Find where the given text appears and provide that cell's center as (X, Y) coordinate. 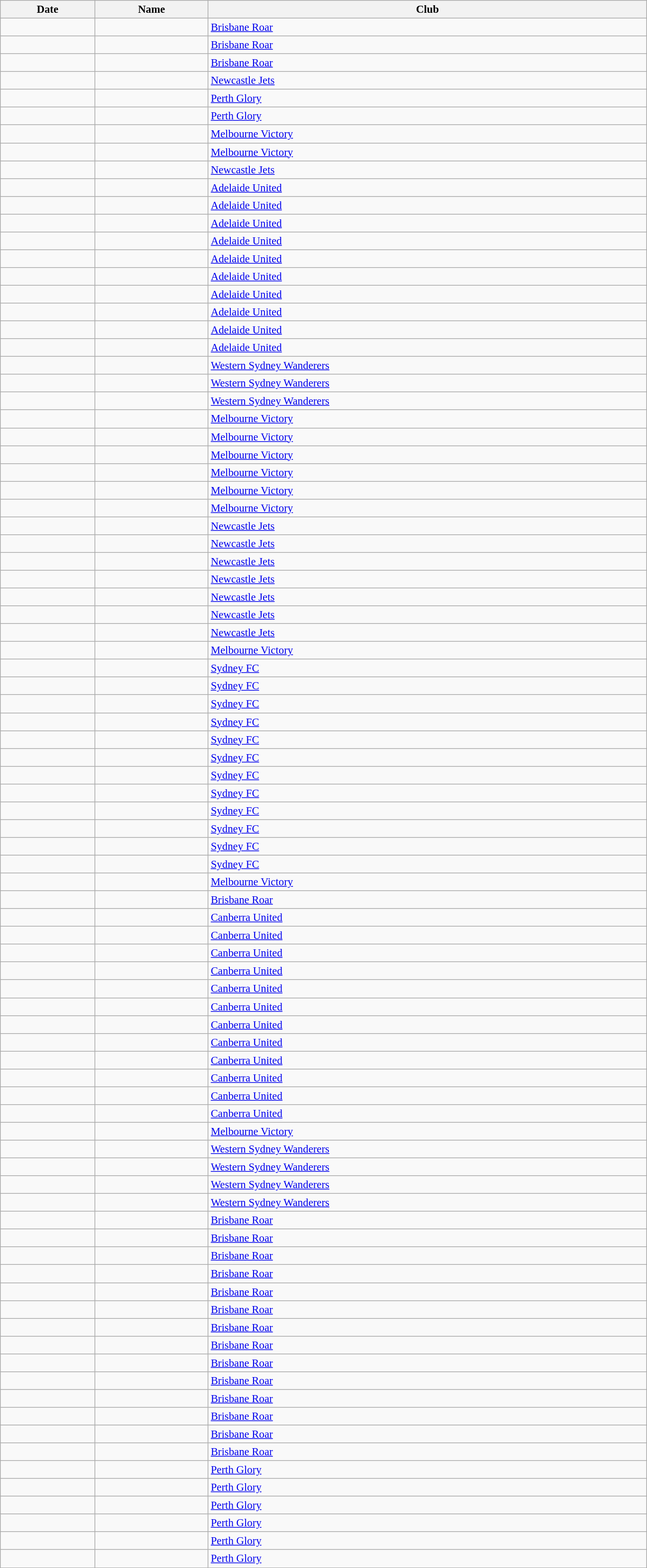
Name (152, 9)
Date (47, 9)
Club (428, 9)
